Locate the cell with the specified text and output its [X, Y] center coordinate. 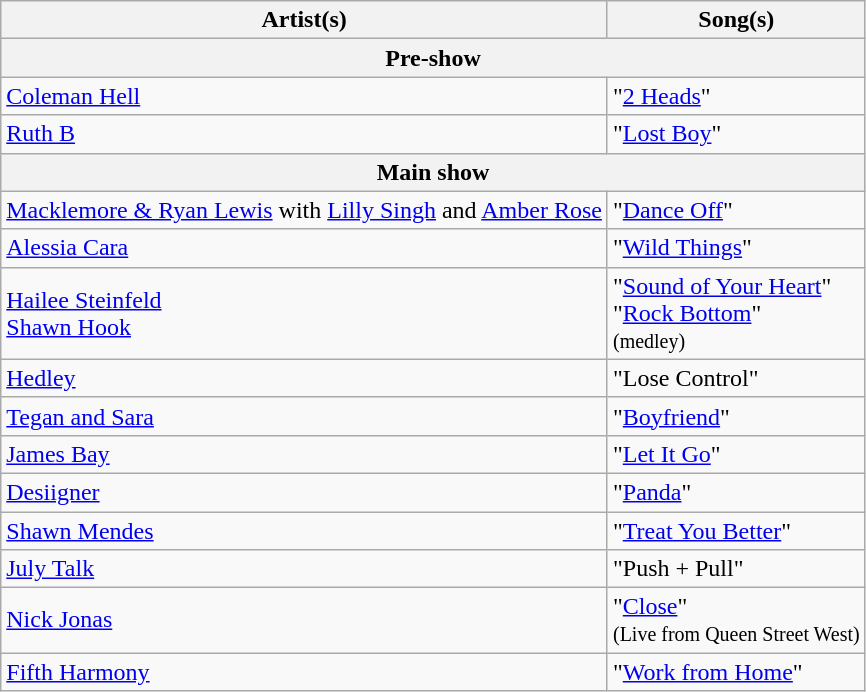
Shawn Mendes [304, 531]
Tegan and Sara [304, 416]
Artist(s) [304, 20]
"Close" (Live from Queen Street West) [736, 620]
July Talk [304, 569]
"Push + Pull" [736, 569]
"Lose Control" [736, 378]
"Lost Boy" [736, 134]
"Boyfriend" [736, 416]
Alessia Cara [304, 248]
Main show [434, 172]
"Wild Things" [736, 248]
"Treat You Better" [736, 531]
Pre-show [434, 58]
"Sound of Your Heart""Rock Bottom" (medley) [736, 313]
Coleman Hell [304, 96]
Song(s) [736, 20]
"Let It Go" [736, 454]
Hedley [304, 378]
Desiigner [304, 492]
James Bay [304, 454]
"2 Heads" [736, 96]
"Dance Off" [736, 210]
Ruth B [304, 134]
Nick Jonas [304, 620]
Hailee SteinfeldShawn Hook [304, 313]
"Panda" [736, 492]
Macklemore & Ryan Lewis with Lilly Singh and Amber Rose [304, 210]
"Work from Home" [736, 672]
Fifth Harmony [304, 672]
